Capture the cell that displays the provided text and extract its (X, Y) central coordinate. 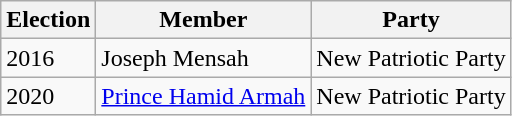
Election (48, 20)
Joseph Mensah (204, 58)
Prince Hamid Armah (204, 96)
2016 (48, 58)
Member (204, 20)
Party (411, 20)
2020 (48, 96)
